From the cell containing the given text, extract its center point as [x, y] coordinate. 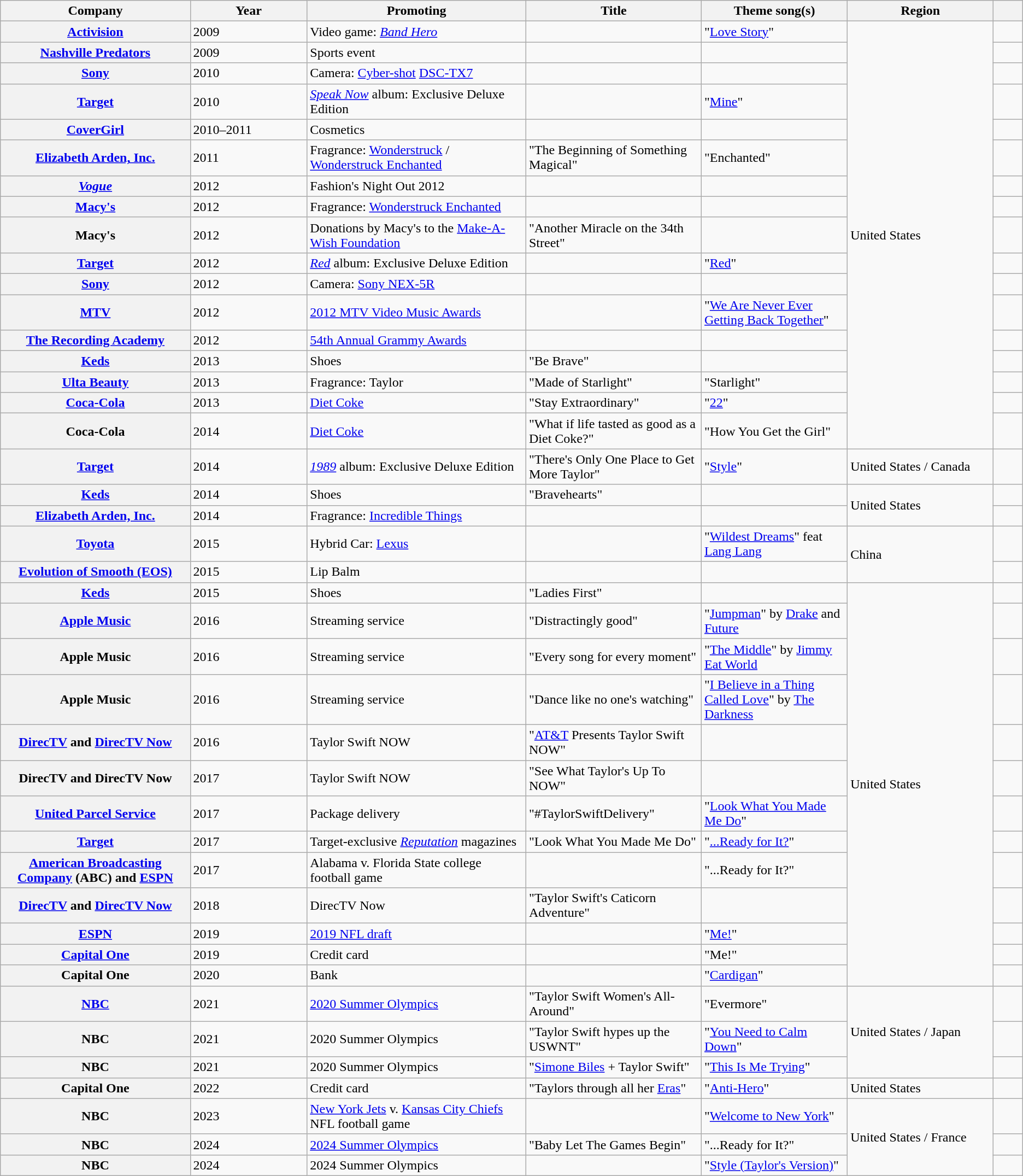
New York Jets v. Kansas City Chiefs NFL football game [416, 1116]
Fragrance: Incredible Things [416, 516]
United States / France [920, 1137]
Promoting [416, 11]
"Taylor Swift Women's All-Around" [613, 1004]
The Recording Academy [95, 341]
Evolution of Smooth (EOS) [95, 572]
"Dance like no one's watching" [613, 699]
"Every song for every moment" [613, 656]
"Another Miracle on the 34th Street" [613, 235]
Speak Now album: Exclusive Deluxe Edition [416, 102]
2010–2011 [249, 130]
"Ladies First" [613, 593]
Year [249, 11]
"How You Get the Girl" [774, 431]
"See What Taylor's Up To NOW" [613, 777]
"AT&T Presents Taylor Swift NOW" [613, 742]
"Love Story" [774, 32]
Theme song(s) [774, 11]
1989 album: Exclusive Deluxe Edition [416, 467]
"I Believe in a Thing Called Love" by The Darkness [774, 699]
"Made of Starlight" [613, 382]
"Simone Biles + Taylor Swift" [613, 1067]
"What if life tasted as good as a Diet Coke?" [613, 431]
United States / Japan [920, 1032]
"Taylor Swift's Caticorn Adventure" [613, 905]
2019 NFL draft [416, 934]
Alabama v. Florida State college football game [416, 870]
DirecTV Now [416, 905]
2023 [249, 1116]
"Baby Let The Games Begin" [613, 1144]
"Be Brave" [613, 361]
2012 MTV Video Music Awards [416, 312]
Nashville Predators [95, 52]
"Mine" [774, 102]
Package delivery [416, 814]
ESPN [95, 934]
"Distractingly good" [613, 621]
Company [95, 11]
CoverGirl [95, 130]
"You Need to Calm Down" [774, 1039]
Hybrid Car: Lexus [416, 543]
Camera: Sony NEX-5R [416, 284]
Fragrance: Wonderstruck Enchanted [416, 207]
Fragrance: Taylor [416, 382]
Bank [416, 975]
Lip Balm [416, 572]
"Red" [774, 263]
Sports event [416, 52]
54th Annual Grammy Awards [416, 341]
Toyota [95, 543]
"The Middle" by Jimmy Eat World [774, 656]
"Bravehearts" [613, 495]
"The Beginning of Something Magical" [613, 157]
"Style" [774, 467]
"Enchanted" [774, 157]
Fragrance: Wonderstruck / Wonderstruck Enchanted [416, 157]
"Evermore" [774, 1004]
Region [920, 11]
United Parcel Service [95, 814]
China [920, 554]
2020 [249, 975]
"Jumpman" by Drake and Future [774, 621]
Title [613, 11]
"This Is Me Trying" [774, 1067]
"Cardigan" [774, 975]
Video game: Band Hero [416, 32]
United States / Canada [920, 467]
"22" [774, 403]
"Welcome to New York" [774, 1116]
"There's Only One Place to Get More Taylor" [613, 467]
2018 [249, 905]
Red album: Exclusive Deluxe Edition [416, 263]
"#TaylorSwiftDelivery" [613, 814]
Activision [95, 32]
"Stay Extraordinary" [613, 403]
"Taylors through all her Eras" [613, 1088]
"Taylor Swift hypes up the USWNT" [613, 1039]
American Broadcasting Company (ABC) and ESPN [95, 870]
2011 [249, 157]
"Anti-Hero" [774, 1088]
Camera: Cyber-shot DSC-TX7 [416, 73]
"We Are Never Ever Getting Back Together" [774, 312]
Fashion's Night Out 2012 [416, 186]
Target-exclusive Reputation magazines [416, 842]
2022 [249, 1088]
MTV [95, 312]
Ulta Beauty [95, 382]
Vogue [95, 186]
Donations by Macy's to the Make-A-Wish Foundation [416, 235]
"Starlight" [774, 382]
"Style (Taylor's Version)" [774, 1165]
Cosmetics [416, 130]
"Wildest Dreams" feat Lang Lang [774, 543]
